Return (X, Y) of the center of cell containing provided text 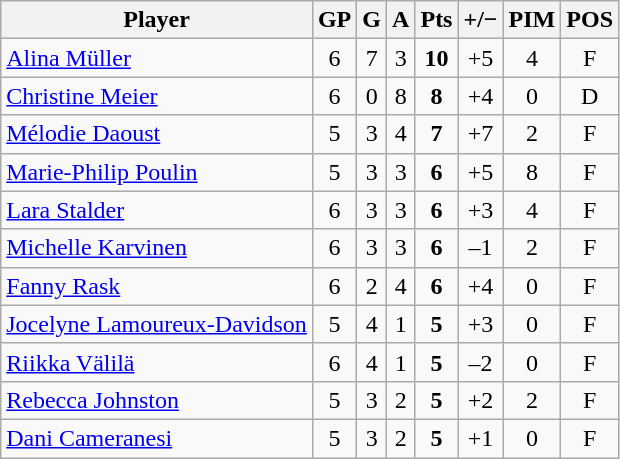
PIM (532, 20)
Riikka Välilä (157, 362)
Alina Müller (157, 58)
10 (436, 58)
POS (590, 20)
Pts (436, 20)
+1 (480, 438)
+/− (480, 20)
Michelle Karvinen (157, 248)
–1 (480, 248)
+7 (480, 134)
Mélodie Daoust (157, 134)
–2 (480, 362)
A (401, 20)
Christine Meier (157, 96)
Dani Cameranesi (157, 438)
Lara Stalder (157, 210)
Jocelyne Lamoureux-Davidson (157, 324)
Rebecca Johnston (157, 400)
+2 (480, 400)
D (590, 96)
G (372, 20)
GP (334, 20)
Fanny Rask (157, 286)
Marie-Philip Poulin (157, 172)
Player (157, 20)
